Pinpoint the cell where the given text exists, returning its [X, Y] midpoint coordinate. 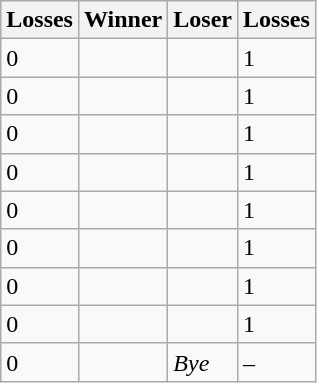
Bye [203, 362]
Winner [122, 20]
Loser [203, 20]
– [277, 362]
